Return (x, y) of the center of cell containing provided text 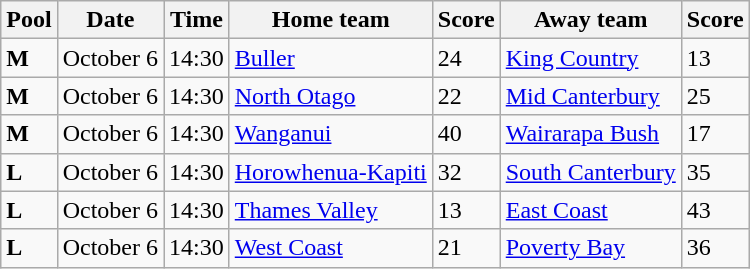
Away team (590, 20)
35 (715, 172)
King Country (590, 58)
Poverty Bay (590, 248)
17 (715, 134)
Pool (29, 20)
Horowhenua-Kapiti (330, 172)
32 (466, 172)
22 (466, 96)
East Coast (590, 210)
21 (466, 248)
Date (110, 20)
Home team (330, 20)
South Canterbury (590, 172)
Thames Valley (330, 210)
West Coast (330, 248)
Wanganui (330, 134)
Time (197, 20)
Mid Canterbury (590, 96)
Buller (330, 58)
43 (715, 210)
36 (715, 248)
25 (715, 96)
24 (466, 58)
Wairarapa Bush (590, 134)
40 (466, 134)
North Otago (330, 96)
